From the cell containing the given text, extract its center point as (X, Y) coordinate. 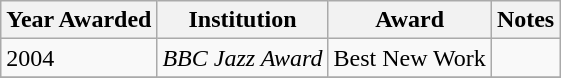
Best New Work (410, 58)
Year Awarded (79, 20)
Award (410, 20)
Institution (242, 20)
2004 (79, 58)
BBC Jazz Award (242, 58)
Notes (525, 20)
